Return (X, Y) of the center of cell containing provided text 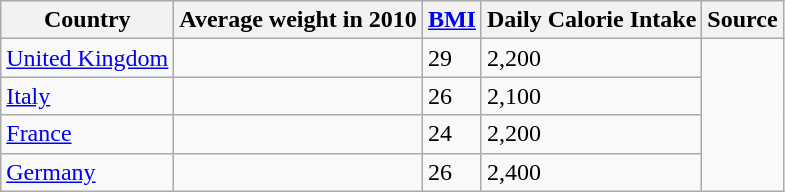
France (88, 134)
Germany (88, 172)
29 (452, 58)
24 (452, 134)
Italy (88, 96)
Daily Calorie Intake (591, 20)
Country (88, 20)
2,100 (591, 96)
United Kingdom (88, 58)
Average weight in 2010 (298, 20)
Source (742, 20)
BMI (452, 20)
2,400 (591, 172)
